Find where the given text appears and provide that cell's center as [X, Y] coordinate. 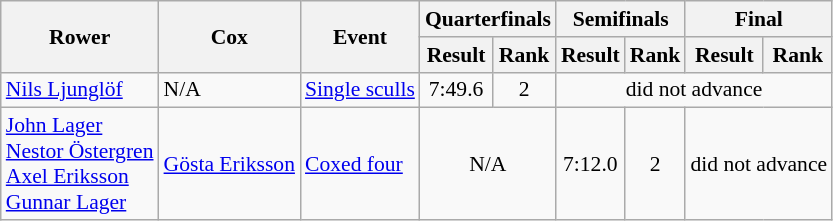
Coxed four [360, 164]
Cox [230, 36]
John Lager Nestor Östergren Axel Eriksson Gunnar Lager [80, 164]
Semifinals [620, 19]
7:12.0 [590, 164]
Final [758, 19]
Rower [80, 36]
Single sculls [360, 90]
Nils Ljunglöf [80, 90]
7:49.6 [456, 90]
Gösta Eriksson [230, 164]
Quarterfinals [488, 19]
Event [360, 36]
